Return [X, Y] of the center of cell containing provided text 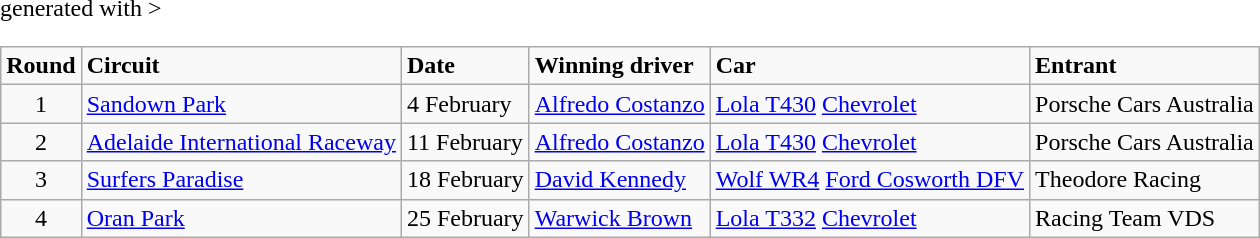
Sandown Park [241, 104]
Warwick Brown [620, 218]
25 February [465, 218]
Entrant [1145, 66]
Date [465, 66]
1 [41, 104]
Oran Park [241, 218]
Circuit [241, 66]
Round [41, 66]
Lola T332 Chevrolet [870, 218]
3 [41, 180]
4 [41, 218]
Racing Team VDS [1145, 218]
Surfers Paradise [241, 180]
David Kennedy [620, 180]
11 February [465, 142]
Car [870, 66]
4 February [465, 104]
Theodore Racing [1145, 180]
2 [41, 142]
18 February [465, 180]
Adelaide International Raceway [241, 142]
Winning driver [620, 66]
Wolf WR4 Ford Cosworth DFV [870, 180]
